Pinpoint the cell where the given text exists, returning its (x, y) midpoint coordinate. 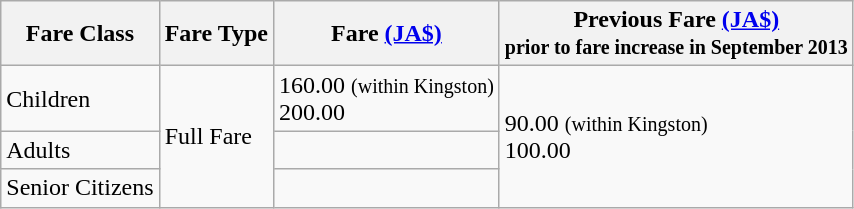
Fare (JA$) (387, 34)
Adults (80, 150)
Fare Class (80, 34)
160.00 (within Kingston)200.00 (387, 98)
Senior Citizens (80, 188)
90.00 (within Kingston)100.00 (676, 136)
Fare Type (216, 34)
Full Fare (216, 136)
Previous Fare (JA$)prior to fare increase in September 2013 (676, 34)
Children (80, 98)
